Find where the given text appears and provide that cell's center as [x, y] coordinate. 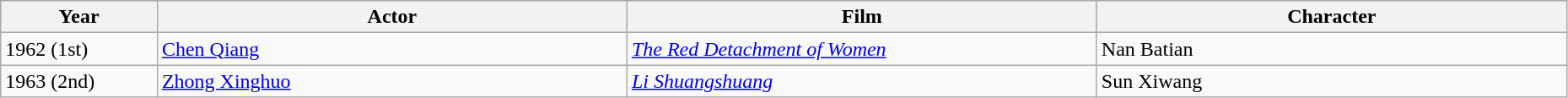
Year [79, 17]
Zhong Xinghuo [391, 81]
1962 (1st) [79, 49]
1963 (2nd) [79, 81]
Character [1331, 17]
The Red Detachment of Women [862, 49]
Sun Xiwang [1331, 81]
Li Shuangshuang [862, 81]
Actor [391, 17]
Chen Qiang [391, 49]
Film [862, 17]
Nan Batian [1331, 49]
